Pinpoint the cell where the given text exists, returning its (X, Y) midpoint coordinate. 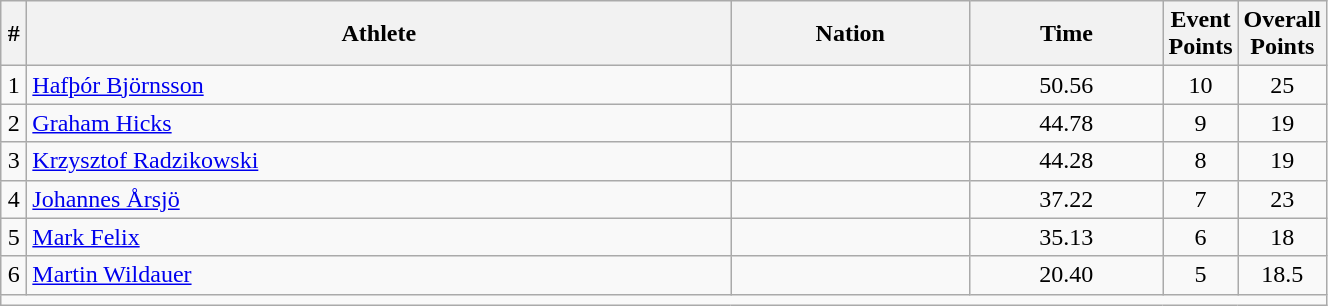
50.56 (1066, 85)
Athlete (379, 34)
35.13 (1066, 237)
Graham Hicks (379, 123)
Mark Felix (379, 237)
37.22 (1066, 199)
1 (14, 85)
# (14, 34)
18.5 (1282, 275)
9 (1200, 123)
25 (1282, 85)
20.40 (1066, 275)
3 (14, 161)
Event Points (1200, 34)
8 (1200, 161)
Overall Points (1282, 34)
Martin Wildauer (379, 275)
2 (14, 123)
7 (1200, 199)
4 (14, 199)
44.78 (1066, 123)
23 (1282, 199)
10 (1200, 85)
Krzysztof Radzikowski (379, 161)
Hafþór Björnsson (379, 85)
44.28 (1066, 161)
18 (1282, 237)
Time (1066, 34)
Nation (850, 34)
Johannes Årsjö (379, 199)
